Output the (X, Y) coordinate of the center of the cell containing the given text.  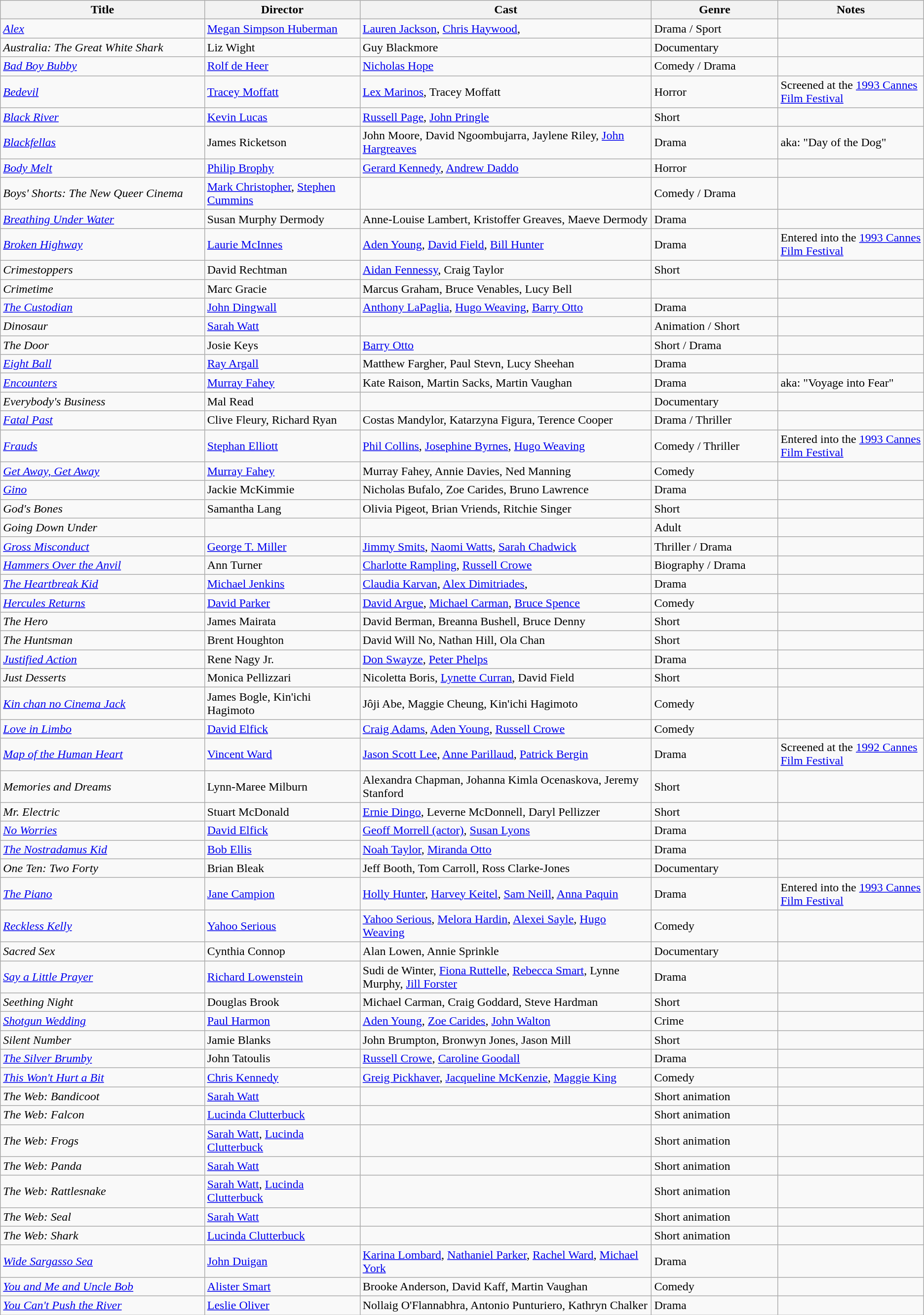
The Web: Frogs (103, 1141)
Kate Raison, Martin Sacks, Martin Vaughan (505, 383)
Brooke Anderson, David Kaff, Martin Vaughan (505, 1286)
Don Swayze, Peter Phelps (505, 659)
Vincent Ward (282, 755)
Map of the Human Heart (103, 755)
Jackie McKimmie (282, 490)
Australia: The Great White Shark (103, 47)
Animation / Short (715, 326)
Screened at the 1992 Cannes Film Festival (851, 755)
Jôji Abe, Maggie Cheung, Kin'ichi Hagimoto (505, 703)
aka: "Day of the Dog" (851, 142)
Boys' Shorts: The New Queer Cinema (103, 194)
Aden Young, Zoe Carides, John Walton (505, 1021)
This Won't Hurt a Bit (103, 1077)
Charlotte Rampling, Russell Crowe (505, 565)
Screened at the 1993 Cannes Film Festival (851, 92)
God's Bones (103, 509)
Hammers Over the Anvil (103, 565)
Anne-Louise Lambert, Kristoffer Greaves, Maeve Dermody (505, 219)
James Ricketson (282, 142)
Say a Little Prayer (103, 977)
Seething Night (103, 1002)
Bad Boy Bubby (103, 66)
Richard Lowenstein (282, 977)
Blackfellas (103, 142)
The Web: Bandicoot (103, 1096)
John Tatoulis (282, 1059)
Adult (715, 527)
Get Away, Get Away (103, 471)
Stuart McDonald (282, 812)
Alexandra Chapman, Johanna Kimla Ocenaskova, Jeremy Stanford (505, 786)
The Hero (103, 622)
Gino (103, 490)
Drama / Sport (715, 29)
Nollaig O'Flannabhra, Antonio Punturiero, Kathryn Chalker (505, 1305)
Just Desserts (103, 678)
Bedevil (103, 92)
Tracey Moffatt (282, 92)
John Duigan (282, 1261)
Dinosaur (103, 326)
Kevin Lucas (282, 117)
Murray Fahey, Annie Davies, Ned Manning (505, 471)
Lynn-Maree Milburn (282, 786)
Laurie McInnes (282, 244)
Crimetime (103, 289)
Jeff Booth, Tom Carroll, Ross Clarke-Jones (505, 868)
Susan Murphy Dermody (282, 219)
Broken Highway (103, 244)
aka: "Voyage into Fear" (851, 383)
Aidan Fennessy, Craig Taylor (505, 270)
Silent Number (103, 1040)
Drama / Thriller (715, 420)
Phil Collins, Josephine Byrnes, Hugo Weaving (505, 445)
Mal Read (282, 401)
Olivia Pigeot, Brian Vriends, Ritchie Singer (505, 509)
David Parker (282, 603)
Alex (103, 29)
Greig Pickhaver, Jacqueline McKenzie, Maggie King (505, 1077)
Gerard Kennedy, Andrew Daddo (505, 168)
Claudia Karvan, Alex Dimitriades, (505, 584)
Clive Fleury, Richard Ryan (282, 420)
Michael Carman, Craig Goddard, Steve Hardman (505, 1002)
Karina Lombard, Nathaniel Parker, Rachel Ward, Michael York (505, 1261)
No Worries (103, 831)
Biography / Drama (715, 565)
Guy Blackmore (505, 47)
The Silver Brumby (103, 1059)
Douglas Brook (282, 1002)
Mark Christopher, Stephen Cummins (282, 194)
Short / Drama (715, 345)
Philip Brophy (282, 168)
Director (282, 10)
Kin chan no Cinema Jack (103, 703)
The Nostradamus Kid (103, 849)
Matthew Fargher, Paul Stevn, Lucy Sheehan (505, 364)
Fatal Past (103, 420)
Notes (851, 10)
Ann Turner (282, 565)
Sacred Sex (103, 951)
Megan Simpson Huberman (282, 29)
The Web: Rattlesnake (103, 1191)
Noah Taylor, Miranda Otto (505, 849)
The Web: Seal (103, 1217)
You Can't Push the River (103, 1305)
Reckless Kelly (103, 925)
Michael Jenkins (282, 584)
The Web: Shark (103, 1235)
Genre (715, 10)
Encounters (103, 383)
Costas Mandylor, Katarzyna Figura, Terence Cooper (505, 420)
Frauds (103, 445)
Breathing Under Water (103, 219)
David Argue, Michael Carman, Bruce Spence (505, 603)
Stephan Elliott (282, 445)
Jane Campion (282, 894)
Jason Scott Lee, Anne Parillaud, Patrick Bergin (505, 755)
The Huntsman (103, 640)
Paul Harmon (282, 1021)
Marc Gracie (282, 289)
Crimestoppers (103, 270)
Yahoo Serious (282, 925)
Ernie Dingo, Leverne McDonnell, Daryl Pellizzer (505, 812)
John Brumpton, Bronwyn Jones, Jason Mill (505, 1040)
Monica Pellizzari (282, 678)
Black River (103, 117)
Barry Otto (505, 345)
Cast (505, 10)
The Piano (103, 894)
Aden Young, David Field, Bill Hunter (505, 244)
Alister Smart (282, 1286)
Josie Keys (282, 345)
Brian Bleak (282, 868)
The Custodian (103, 308)
Lauren Jackson, Chris Haywood, (505, 29)
Jamie Blanks (282, 1040)
Russell Page, John Pringle (505, 117)
Chris Kennedy (282, 1077)
Mr. Electric (103, 812)
Rolf de Heer (282, 66)
David Berman, Breanna Bushell, Bruce Denny (505, 622)
Eight Ball (103, 364)
Gross Misconduct (103, 546)
Russell Crowe, Caroline Goodall (505, 1059)
Lex Marinos, Tracey Moffatt (505, 92)
James Bogle, Kin'ichi Hagimoto (282, 703)
The Web: Falcon (103, 1115)
David Rechtman (282, 270)
John Dingwall (282, 308)
Shotgun Wedding (103, 1021)
Cynthia Connop (282, 951)
Rene Nagy Jr. (282, 659)
Hercules Returns (103, 603)
John Moore, David Ngoombujarra, Jaylene Riley, John Hargreaves (505, 142)
Liz Wight (282, 47)
Crime (715, 1021)
Comedy / Thriller (715, 445)
Nicoletta Boris, Lynette Curran, David Field (505, 678)
Sudi de Winter, Fiona Ruttelle, Rebecca Smart, Lynne Murphy, Jill Forster (505, 977)
Body Melt (103, 168)
One Ten: Two Forty (103, 868)
Holly Hunter, Harvey Keitel, Sam Neill, Anna Paquin (505, 894)
Thriller / Drama (715, 546)
Alan Lowen, Annie Sprinkle (505, 951)
Justified Action (103, 659)
Craig Adams, Aden Young, Russell Crowe (505, 729)
Wide Sargasso Sea (103, 1261)
Ray Argall (282, 364)
James Mairata (282, 622)
Going Down Under (103, 527)
Marcus Graham, Bruce Venables, Lucy Bell (505, 289)
Geoff Morrell (actor), Susan Lyons (505, 831)
David Will No, Nathan Hill, Ola Chan (505, 640)
Nicholas Hope (505, 66)
The Door (103, 345)
Love in Limbo (103, 729)
The Web: Panda (103, 1166)
Nicholas Bufalo, Zoe Carides, Bruno Lawrence (505, 490)
Jimmy Smits, Naomi Watts, Sarah Chadwick (505, 546)
Everybody's Business (103, 401)
Memories and Dreams (103, 786)
The Heartbreak Kid (103, 584)
Leslie Oliver (282, 1305)
Anthony LaPaglia, Hugo Weaving, Barry Otto (505, 308)
You and Me and Uncle Bob (103, 1286)
Yahoo Serious, Melora Hardin, Alexei Sayle, Hugo Weaving (505, 925)
Title (103, 10)
Samantha Lang (282, 509)
George T. Miller (282, 546)
Brent Houghton (282, 640)
Bob Ellis (282, 849)
